Return the [x, y] coordinate for the center point of the cell that contains the specified text.  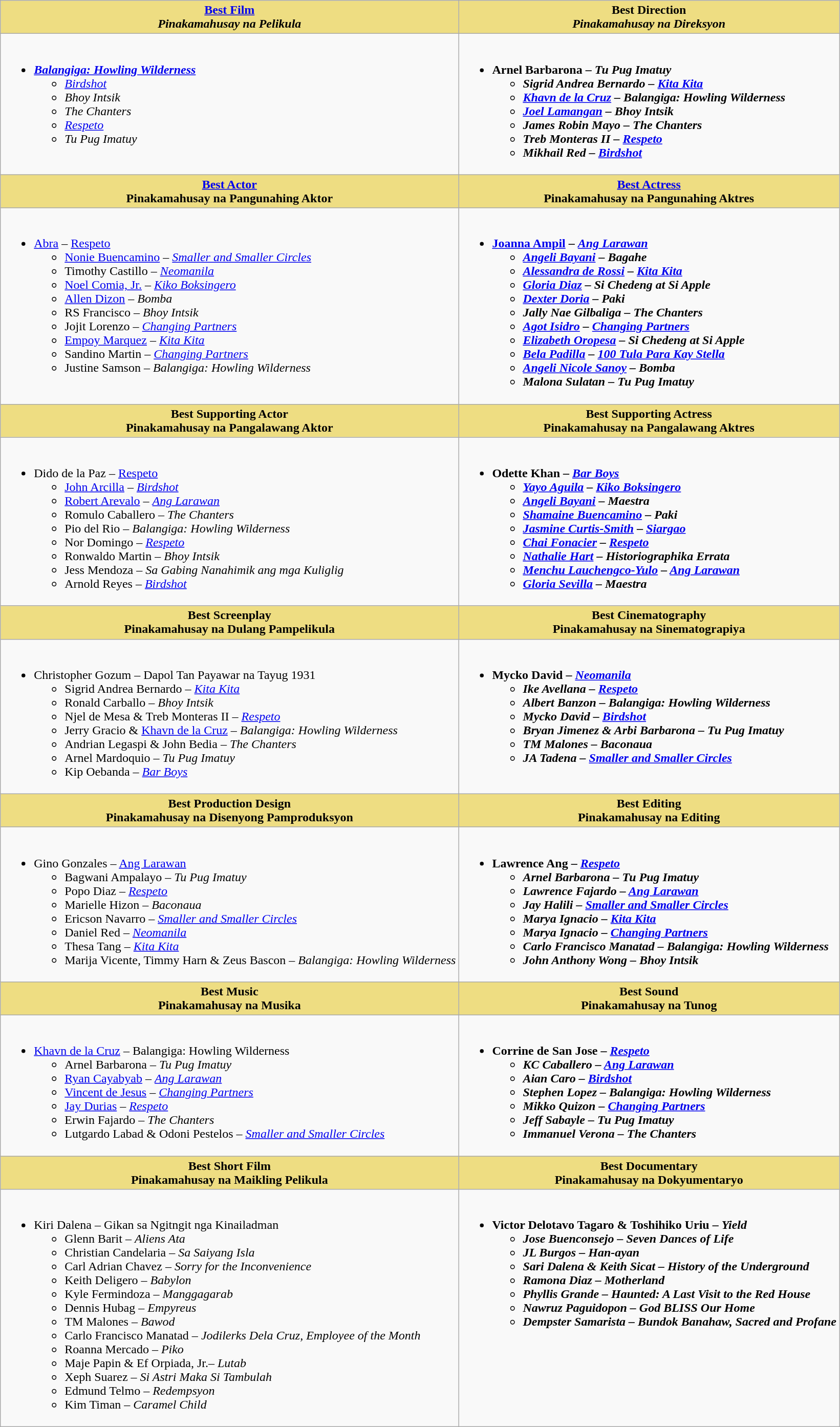
Best FilmPinakamahusay na Pelikula [229, 17]
Balangiga: Howling WildernessBirdshotBhoy IntsikThe ChantersRespetoTu Pug Imatuy [229, 104]
Best ActressPinakamahusay na Pangunahing Aktres [649, 191]
Best CinematographyPinakamahusay na Sinematograpiya [649, 623]
Best SoundPinakamahusay na Tunog [649, 998]
Best ActorPinakamahusay na Pangunahing Aktor [229, 191]
Best EditingPinakamahusay na Editing [649, 810]
Best Supporting ActorPinakamahusay na Pangalawang Aktor [229, 421]
Best ScreenplayPinakamahusay na Dulang Pampelikula [229, 623]
Best DocumentaryPinakamahusay na Dokyumentaryo [649, 1173]
Best MusicPinakamahusay na Musika [229, 998]
Best Supporting ActressPinakamahusay na Pangalawang Aktres [649, 421]
Best DirectionPinakamahusay na Direksyon [649, 17]
Best Production DesignPinakamahusay na Disenyong Pamproduksyon [229, 810]
Best Short FilmPinakamahusay na Maikling Pelikula [229, 1173]
